Capture the cell that displays the provided text and extract its [X, Y] central coordinate. 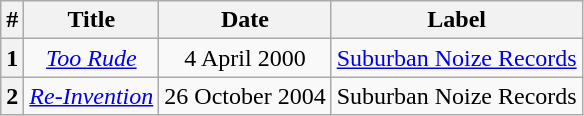
# [12, 20]
1 [12, 58]
26 October 2004 [245, 96]
Title [92, 20]
Label [456, 20]
Date [245, 20]
Re-Invention [92, 96]
4 April 2000 [245, 58]
Too Rude [92, 58]
2 [12, 96]
